For the text-containing cell, return its midpoint in (X, Y) coordinate format. 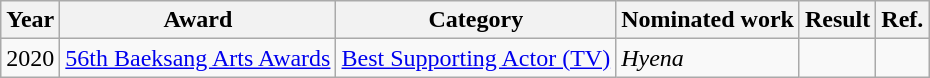
Result (837, 20)
Year (30, 20)
Category (476, 20)
2020 (30, 58)
56th Baeksang Arts Awards (198, 58)
Hyena (708, 58)
Nominated work (708, 20)
Ref. (902, 20)
Award (198, 20)
Best Supporting Actor (TV) (476, 58)
